Return [X, Y] of the center of cell containing provided text 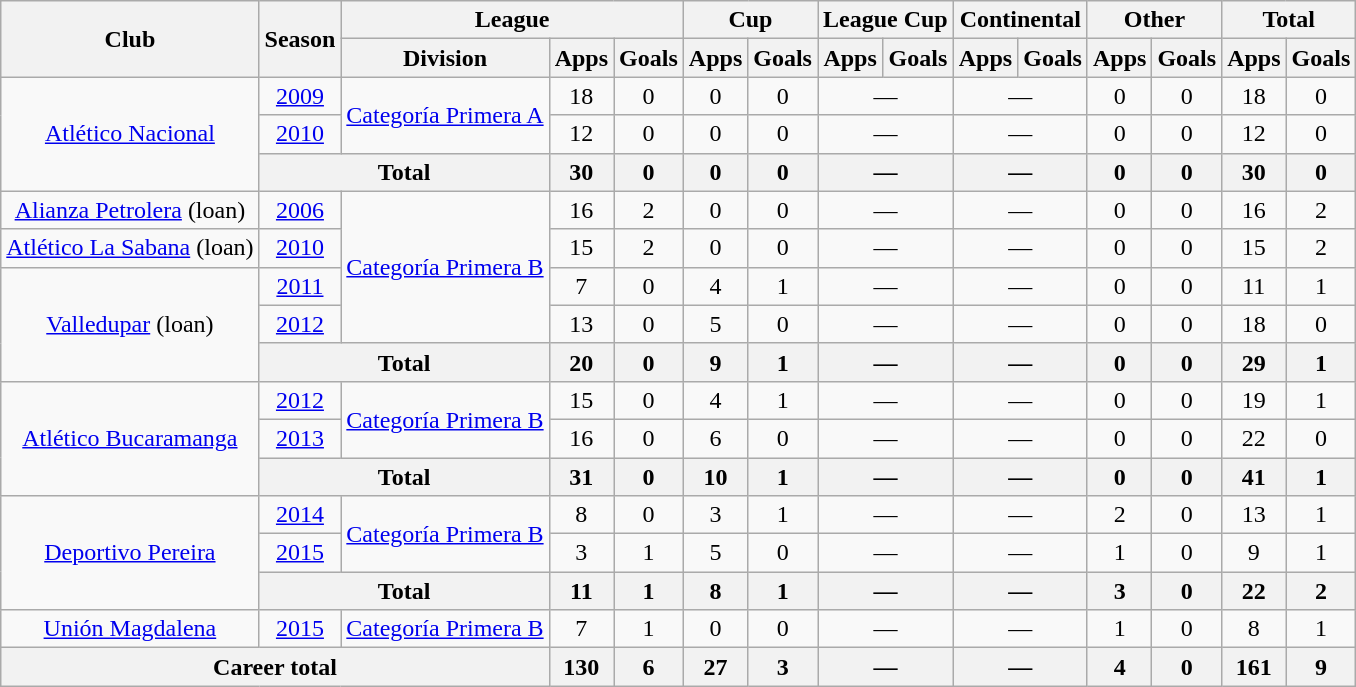
2011 [300, 286]
Continental [1020, 20]
Atlético Bucaramanga [130, 438]
Deportivo Pereira [130, 553]
20 [581, 362]
19 [1254, 400]
Season [300, 39]
Division [445, 58]
27 [715, 667]
31 [581, 477]
Career total [275, 667]
League [512, 20]
Alianza Petrolera (loan) [130, 210]
Categoría Primera A [445, 115]
Atlético Nacional [130, 134]
41 [1254, 477]
130 [581, 667]
Unión Magdalena [130, 629]
Club [130, 39]
2014 [300, 515]
Atlético La Sabana (loan) [130, 248]
2006 [300, 210]
10 [715, 477]
Valledupar (loan) [130, 324]
Cup [750, 20]
161 [1254, 667]
League Cup [886, 20]
2009 [300, 96]
2013 [300, 438]
Other [1154, 20]
29 [1254, 362]
